Extract the [x, y] coordinate from the center of the cell holding the provided text.  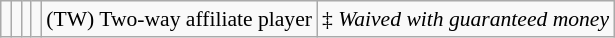
(TW) Two-way affiliate player [179, 19]
‡ Waived with guaranteed money [466, 19]
